Provide the [X, Y] coordinate of the cell's center where the given text is located.  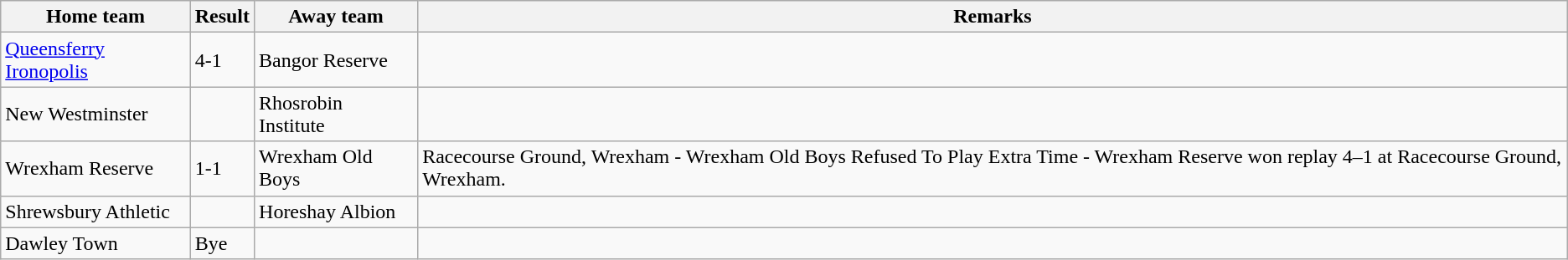
4-1 [222, 60]
Rhosrobin Institute [337, 114]
Wrexham Reserve [95, 169]
Racecourse Ground, Wrexham - Wrexham Old Boys Refused To Play Extra Time - Wrexham Reserve won replay 4–1 at Racecourse Ground, Wrexham. [993, 169]
Home team [95, 17]
Queensferry Ironopolis [95, 60]
Dawley Town [95, 243]
Horeshay Albion [337, 212]
Bangor Reserve [337, 60]
Wrexham Old Boys [337, 169]
Shrewsbury Athletic [95, 212]
Result [222, 17]
New Westminster [95, 114]
Remarks [993, 17]
Bye [222, 243]
Away team [337, 17]
1-1 [222, 169]
